Pinpoint the cell where the given text exists, returning its [X, Y] midpoint coordinate. 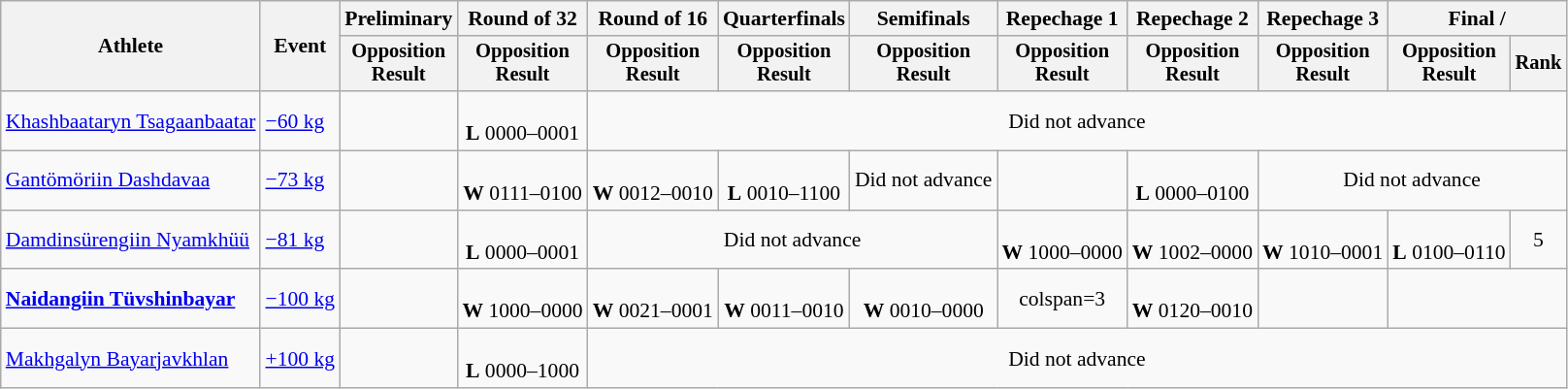
W 0111–0100 [522, 180]
Repechage 3 [1323, 18]
W 0011–0010 [784, 299]
L 0000–1000 [522, 359]
Repechage 2 [1192, 18]
W 1010–0001 [1323, 241]
L 0010–1100 [784, 180]
−73 kg [300, 180]
W 0012–0010 [653, 180]
colspan=3 [1062, 299]
+100 kg [300, 359]
Athlete [131, 47]
Quarterfinals [784, 18]
Naidangiin Tüvshinbayar [131, 299]
Damdinsürengiin Nyamkhüü [131, 241]
5 [1539, 241]
Round of 16 [653, 18]
W 0120–0010 [1192, 299]
−81 kg [300, 241]
W 0021–0001 [653, 299]
L 0000–0100 [1192, 180]
L 0100–0110 [1449, 241]
Rank [1539, 64]
Final / [1477, 18]
−100 kg [300, 299]
Round of 32 [522, 18]
Semifinals [924, 18]
−60 kg [300, 120]
W 1002–0000 [1192, 241]
Event [300, 47]
Makhgalyn Bayarjavkhlan [131, 359]
Khashbaataryn Tsagaanbaatar [131, 120]
Gantömöriin Dashdavaa [131, 180]
Preliminary [398, 18]
Repechage 1 [1062, 18]
W 0010–0000 [924, 299]
